Search for the cell housing the specified text and yield its (X, Y) center coordinate. 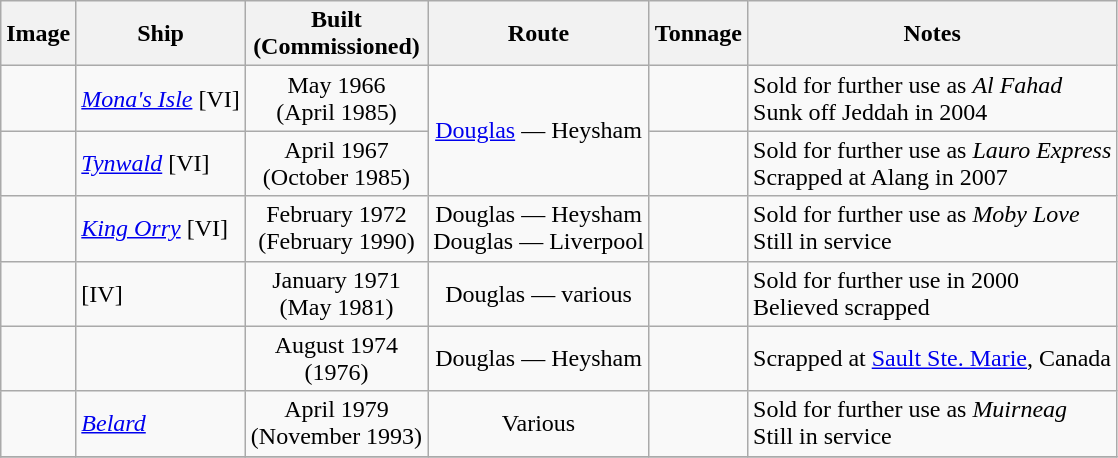
Built(Commissioned) (336, 34)
Douglas — HeyshamDouglas — Liverpool (539, 228)
Route (539, 34)
[IV] (161, 294)
Sold for further use as MuirneagStill in service (932, 424)
Mona's Isle [VI] (161, 98)
Tonnage (698, 34)
Sold for further use as Lauro ExpressScrapped at Alang in 2007 (932, 164)
February 1972(February 1990) (336, 228)
Sold for further use as Al FahadSunk off Jeddah in 2004 (932, 98)
May 1966(April 1985) (336, 98)
April 1979(November 1993) (336, 424)
Sold for further use as Moby LoveStill in service (932, 228)
January 1971(May 1981) (336, 294)
Ship (161, 34)
Tynwald [VI] (161, 164)
April 1967(October 1985) (336, 164)
Image (38, 34)
August 1974(1976) (336, 358)
Various (539, 424)
Scrapped at Sault Ste. Marie, Canada (932, 358)
Belard (161, 424)
Notes (932, 34)
Douglas — various (539, 294)
King Orry [VI] (161, 228)
Sold for further use in 2000Believed scrapped (932, 294)
